Pinpoint the cell where the given text exists, returning its [X, Y] midpoint coordinate. 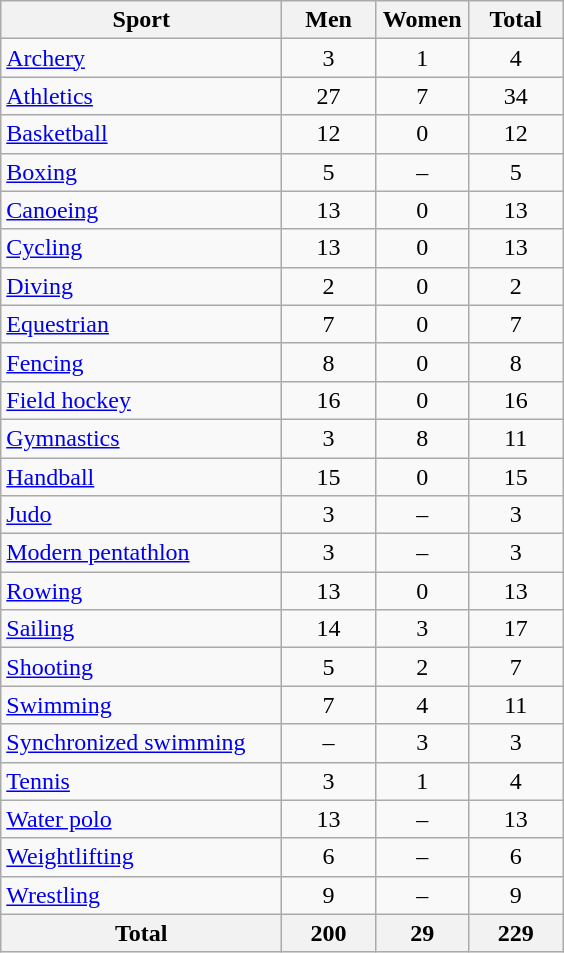
Athletics [142, 96]
Cycling [142, 248]
200 [329, 933]
Sport [142, 20]
Water polo [142, 819]
29 [422, 933]
Rowing [142, 591]
Judo [142, 515]
Field hockey [142, 400]
Modern pentathlon [142, 553]
Tennis [142, 781]
Basketball [142, 134]
Canoeing [142, 210]
Weightlifting [142, 857]
Synchronized swimming [142, 743]
Men [329, 20]
Diving [142, 286]
Boxing [142, 172]
14 [329, 629]
Gymnastics [142, 438]
Handball [142, 477]
229 [516, 933]
Equestrian [142, 324]
Sailing [142, 629]
Wrestling [142, 895]
27 [329, 96]
34 [516, 96]
Fencing [142, 362]
Swimming [142, 705]
Women [422, 20]
17 [516, 629]
Shooting [142, 667]
Archery [142, 58]
